Pinpoint the cell where the given text exists, returning its [X, Y] midpoint coordinate. 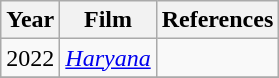
Film [108, 20]
2022 [30, 58]
Year [30, 20]
Haryana [108, 58]
References [218, 20]
